Determine the (X, Y) coordinate at the center of the cell enclosing the given text.  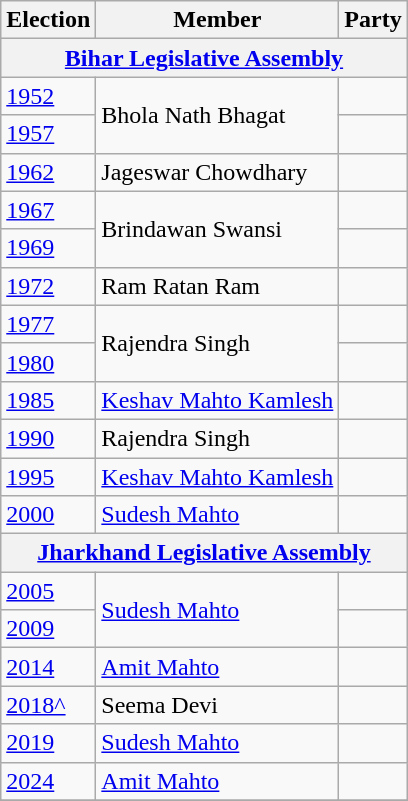
Seema Devi (218, 705)
Jageswar Chowdhary (218, 172)
2018^ (48, 705)
1952 (48, 96)
1972 (48, 286)
2000 (48, 515)
Brindawan Swansi (218, 229)
1985 (48, 400)
Party (373, 20)
Member (218, 20)
2024 (48, 781)
1969 (48, 248)
Election (48, 20)
1957 (48, 134)
1977 (48, 324)
1990 (48, 438)
1962 (48, 172)
2019 (48, 743)
1995 (48, 477)
Jharkhand Legislative Assembly (204, 553)
Bihar Legislative Assembly (204, 58)
Bhola Nath Bhagat (218, 115)
Ram Ratan Ram (218, 286)
1980 (48, 362)
1967 (48, 210)
2009 (48, 629)
2014 (48, 667)
2005 (48, 591)
